Extract the (X, Y) coordinate from the center of the cell holding the provided text.  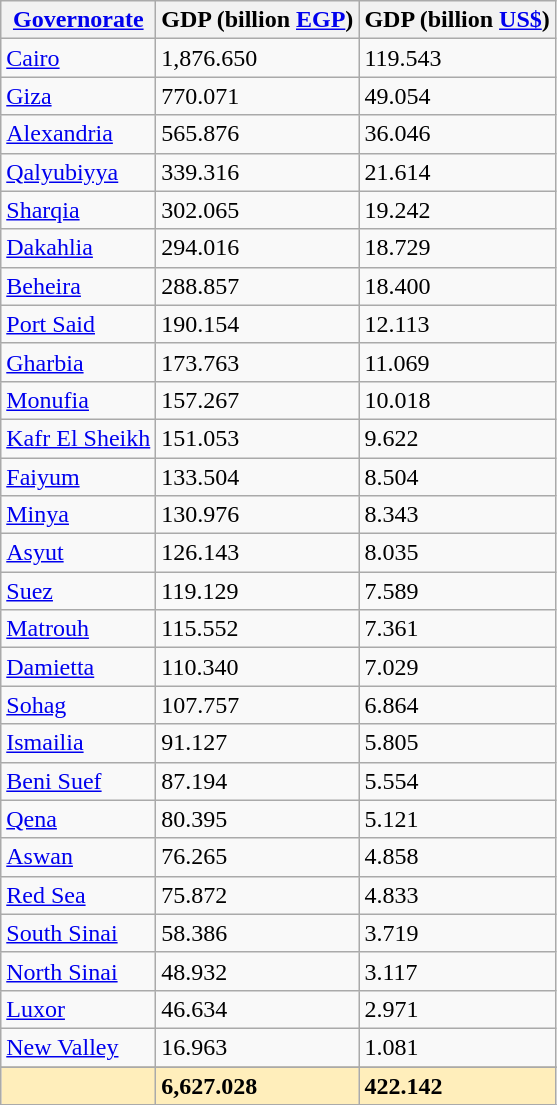
Cairo (78, 58)
80.395 (258, 819)
Gharbia (78, 362)
12.113 (457, 324)
288.857 (258, 286)
Minya (78, 515)
New Valley (78, 1047)
36.046 (457, 134)
339.316 (258, 172)
Port Said (78, 324)
16.963 (258, 1047)
4.858 (457, 857)
Matrouh (78, 629)
Ismailia (78, 743)
7.029 (457, 667)
Beni Suef (78, 781)
Aswan (78, 857)
10.018 (457, 400)
75.872 (258, 895)
Alexandria (78, 134)
46.634 (258, 1009)
Red Sea (78, 895)
87.194 (258, 781)
21.614 (457, 172)
18.400 (457, 286)
Giza (78, 96)
294.016 (258, 248)
302.065 (258, 210)
Asyut (78, 553)
76.265 (258, 857)
Kafr El Sheikh (78, 438)
7.361 (457, 629)
4.833 (457, 895)
3.719 (457, 933)
North Sinai (78, 971)
7.589 (457, 591)
8.035 (457, 553)
Luxor (78, 1009)
1,876.650 (258, 58)
107.757 (258, 705)
3.117 (457, 971)
58.386 (258, 933)
Suez (78, 591)
119.543 (457, 58)
Sohag (78, 705)
91.127 (258, 743)
126.143 (258, 553)
11.069 (457, 362)
190.154 (258, 324)
8.504 (457, 477)
9.622 (457, 438)
422.142 (457, 1085)
18.729 (457, 248)
49.054 (457, 96)
157.267 (258, 400)
1.081 (457, 1047)
115.552 (258, 629)
130.976 (258, 515)
8.343 (457, 515)
5.554 (457, 781)
Governorate (78, 20)
770.071 (258, 96)
2.971 (457, 1009)
6,627.028 (258, 1085)
119.129 (258, 591)
110.340 (258, 667)
48.932 (258, 971)
151.053 (258, 438)
Qalyubiyya (78, 172)
565.876 (258, 134)
Damietta (78, 667)
Faiyum (78, 477)
19.242 (457, 210)
GDP (billion EGP) (258, 20)
Sharqia (78, 210)
133.504 (258, 477)
6.864 (457, 705)
5.121 (457, 819)
South Sinai (78, 933)
Dakahlia (78, 248)
5.805 (457, 743)
Monufia (78, 400)
GDP (billion US$) (457, 20)
Beheira (78, 286)
Qena (78, 819)
173.763 (258, 362)
